For the text-containing cell, return its midpoint in (x, y) coordinate format. 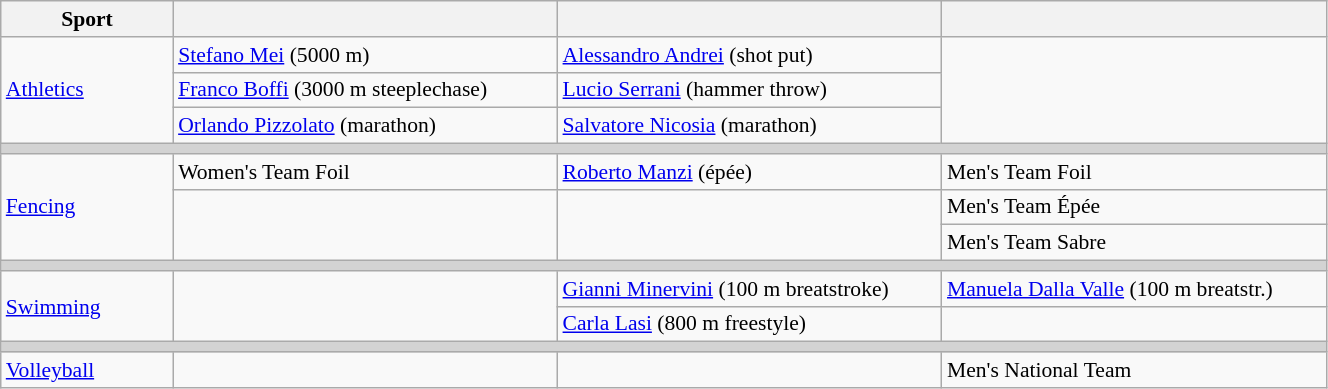
Women's Team Foil (365, 172)
Volleyball (87, 370)
Orlando Pizzolato (marathon) (365, 126)
Alessandro Andrei (shot put) (750, 55)
Stefano Mei (5000 m) (365, 55)
Swimming (87, 306)
Men's Team Épée (1134, 207)
Franco Boffi (3000 m steeplechase) (365, 90)
Lucio Serrani (hammer throw) (750, 90)
Sport (87, 19)
Athletics (87, 90)
Men's Team Sabre (1134, 243)
Men's Team Foil (1134, 172)
Men's National Team (1134, 370)
Fencing (87, 208)
Manuela Dalla Valle (100 m breatstr.) (1134, 289)
Carla Lasi (800 m freestyle) (750, 324)
Gianni Minervini (100 m breatstroke) (750, 289)
Roberto Manzi (épée) (750, 172)
Salvatore Nicosia (marathon) (750, 126)
